For the text-containing cell, return its midpoint in (X, Y) coordinate format. 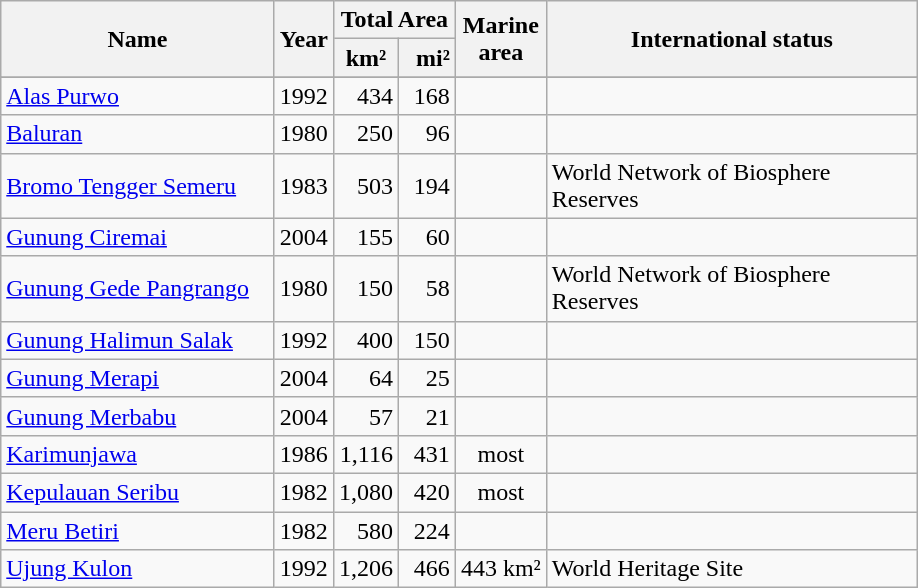
Gunung Merbabu (138, 416)
58 (426, 288)
64 (366, 378)
431 (426, 454)
mi² (426, 58)
International status (732, 39)
155 (366, 237)
400 (366, 340)
Baluran (138, 134)
194 (426, 186)
168 (426, 96)
1986 (304, 454)
Kepulauan Seribu (138, 492)
Ujung Kulon (138, 569)
Gunung Merapi (138, 378)
57 (366, 416)
25 (426, 378)
Meru Betiri (138, 531)
580 (366, 531)
21 (426, 416)
km² (366, 58)
1,206 (366, 569)
Gunung Ciremai (138, 237)
96 (426, 134)
Bromo Tengger Semeru (138, 186)
503 (366, 186)
Alas Purwo (138, 96)
224 (426, 531)
1,080 (366, 492)
60 (426, 237)
Name (138, 39)
Gunung Gede Pangrango (138, 288)
Total Area (394, 20)
1983 (304, 186)
443 km² (500, 569)
1,116 (366, 454)
250 (366, 134)
World Heritage Site (732, 569)
Year (304, 39)
Marine area (500, 39)
466 (426, 569)
434 (366, 96)
420 (426, 492)
Karimunjawa (138, 454)
Gunung Halimun Salak (138, 340)
